Find where the given text appears and provide that cell's center as (X, Y) coordinate. 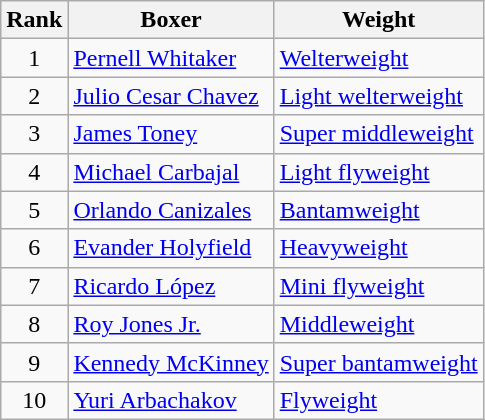
5 (34, 210)
Super middleweight (378, 134)
4 (34, 172)
7 (34, 286)
Mini flyweight (378, 286)
Flyweight (378, 400)
Roy Jones Jr. (171, 324)
James Toney (171, 134)
1 (34, 58)
Middleweight (378, 324)
3 (34, 134)
Light flyweight (378, 172)
Orlando Canizales (171, 210)
Evander Holyfield (171, 248)
Michael Carbajal (171, 172)
Pernell Whitaker (171, 58)
Julio Cesar Chavez (171, 96)
Weight (378, 20)
Ricardo López (171, 286)
6 (34, 248)
2 (34, 96)
8 (34, 324)
Rank (34, 20)
Kennedy McKinney (171, 362)
Boxer (171, 20)
Heavyweight (378, 248)
Bantamweight (378, 210)
Super bantamweight (378, 362)
Yuri Arbachakov (171, 400)
9 (34, 362)
Welterweight (378, 58)
Light welterweight (378, 96)
10 (34, 400)
